Determine the [X, Y] coordinate at the center of the cell enclosing the given text.  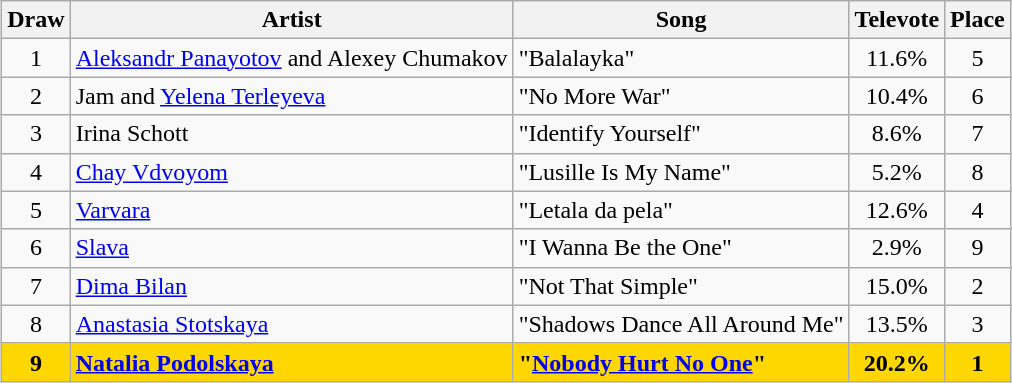
Natalia Podolskaya [292, 362]
"Nobody Hurt No One" [681, 362]
2.9% [896, 248]
10.4% [896, 96]
Chay Vdvoyom [292, 172]
Dima Bilan [292, 286]
Irina Schott [292, 134]
5.2% [896, 172]
"Not That Simple" [681, 286]
"Balalayka" [681, 58]
13.5% [896, 324]
"No More War" [681, 96]
Slava [292, 248]
"Lusille Is My Name" [681, 172]
11.6% [896, 58]
Song [681, 20]
Televote [896, 20]
"Identify Yourself" [681, 134]
20.2% [896, 362]
8.6% [896, 134]
"Letala da pela" [681, 210]
Draw [36, 20]
"Shadows Dance All Around Me" [681, 324]
12.6% [896, 210]
Jam and Yelena Terleyeva [292, 96]
Varvara [292, 210]
Place [978, 20]
"I Wanna Be the One" [681, 248]
Anastasia Stotskaya [292, 324]
Artist [292, 20]
15.0% [896, 286]
Aleksandr Panayotov and Alexey Chumakov [292, 58]
